Provide the [x, y] coordinate of the cell's center where the given text is located.  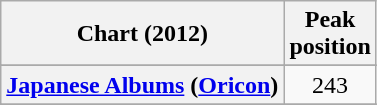
Peakposition [330, 34]
Japanese Albums (Oricon) [142, 85]
Chart (2012) [142, 34]
243 [330, 85]
